Locate the cell with the specified text and output its [X, Y] center coordinate. 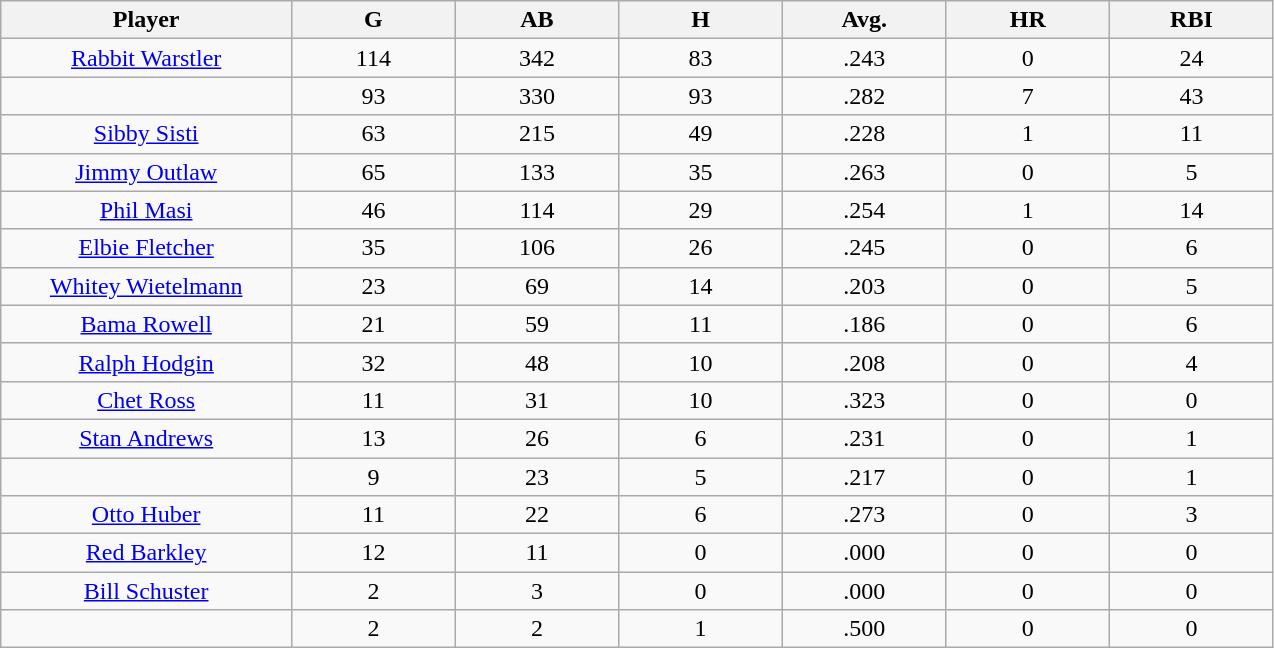
.245 [864, 248]
.186 [864, 324]
Red Barkley [146, 553]
7 [1028, 96]
RBI [1192, 20]
Bama Rowell [146, 324]
21 [374, 324]
Phil Masi [146, 210]
.228 [864, 134]
.263 [864, 172]
Jimmy Outlaw [146, 172]
22 [537, 515]
.243 [864, 58]
.282 [864, 96]
Player [146, 20]
.231 [864, 438]
4 [1192, 362]
.500 [864, 629]
106 [537, 248]
Stan Andrews [146, 438]
.217 [864, 477]
29 [701, 210]
215 [537, 134]
Ralph Hodgin [146, 362]
43 [1192, 96]
59 [537, 324]
AB [537, 20]
Rabbit Warstler [146, 58]
12 [374, 553]
.323 [864, 400]
.273 [864, 515]
.208 [864, 362]
330 [537, 96]
HR [1028, 20]
342 [537, 58]
49 [701, 134]
83 [701, 58]
32 [374, 362]
H [701, 20]
13 [374, 438]
.203 [864, 286]
Elbie Fletcher [146, 248]
24 [1192, 58]
Whitey Wietelmann [146, 286]
Chet Ross [146, 400]
69 [537, 286]
Bill Schuster [146, 591]
.254 [864, 210]
46 [374, 210]
Sibby Sisti [146, 134]
48 [537, 362]
31 [537, 400]
9 [374, 477]
63 [374, 134]
G [374, 20]
Otto Huber [146, 515]
65 [374, 172]
Avg. [864, 20]
133 [537, 172]
